Locate the cell with the specified text and output its [X, Y] center coordinate. 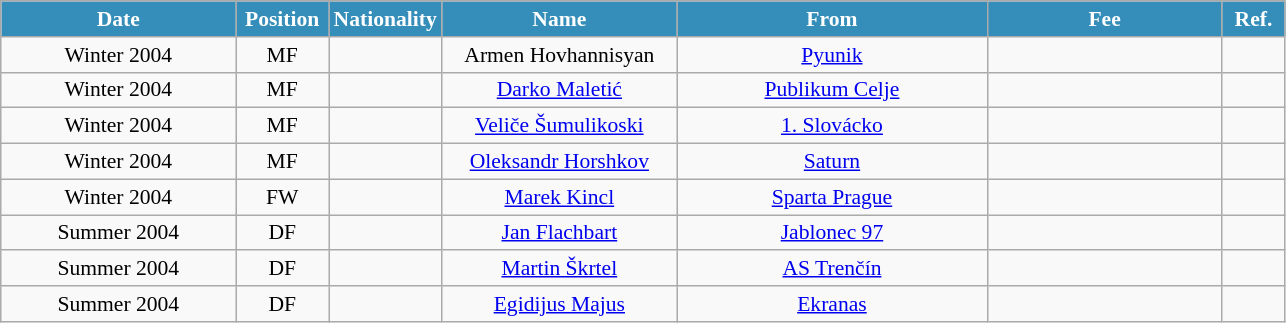
1. Slovácko [832, 126]
Date [118, 19]
Name [560, 19]
Ekranas [832, 304]
Ref. [1254, 19]
Nationality [384, 19]
Oleksandr Horshkov [560, 162]
Jablonec 97 [832, 233]
Saturn [832, 162]
Armen Hovhannisyan [560, 55]
Publikum Celje [832, 90]
AS Trenčín [832, 269]
Egidijus Majus [560, 304]
Martin Škrtel [560, 269]
Veliče Šumulikoski [560, 126]
Position [282, 19]
Marek Kincl [560, 197]
Darko Maletić [560, 90]
Sparta Prague [832, 197]
Fee [1104, 19]
FW [282, 197]
From [832, 19]
Jan Flachbart [560, 233]
Pyunik [832, 55]
